Return [X, Y] of the center of cell containing provided text 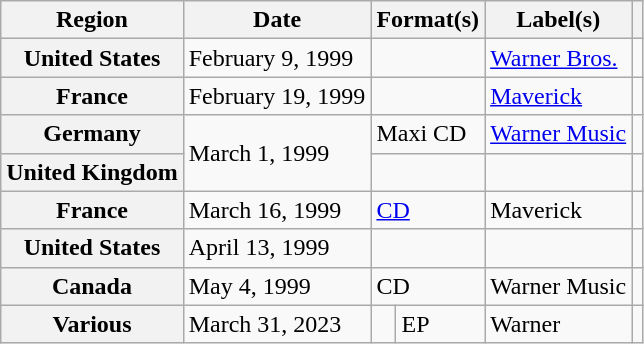
EP [440, 324]
Various [92, 324]
Germany [92, 134]
March 1, 1999 [277, 153]
Warner Bros. [558, 58]
Canada [92, 286]
United Kingdom [92, 172]
February 19, 1999 [277, 96]
Label(s) [558, 20]
March 16, 1999 [277, 210]
Format(s) [428, 20]
Maxi CD [428, 134]
May 4, 1999 [277, 286]
Region [92, 20]
Date [277, 20]
April 13, 1999 [277, 248]
March 31, 2023 [277, 324]
Warner [558, 324]
February 9, 1999 [277, 58]
